Determine the (X, Y) coordinate at the center of the cell enclosing the given text.  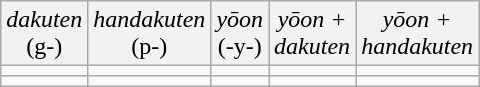
handakuten(p-) (150, 34)
dakuten(g-) (44, 34)
yōon +handakuten (418, 34)
yōon(-y-) (240, 34)
yōon +dakuten (312, 34)
